Locate the cell with the specified text and output its [x, y] center coordinate. 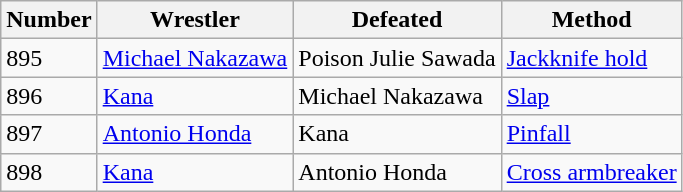
Jackknife hold [592, 58]
Pinfall [592, 134]
Number [49, 20]
897 [49, 134]
Cross armbreaker [592, 172]
898 [49, 172]
Method [592, 20]
Wrestler [195, 20]
Slap [592, 96]
896 [49, 96]
895 [49, 58]
Poison Julie Sawada [397, 58]
Defeated [397, 20]
